Output the [x, y] coordinate of the center of the cell containing the given text.  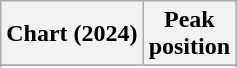
Chart (2024) [72, 34]
Peakposition [189, 34]
